From the cell containing the given text, extract its center point as [X, Y] coordinate. 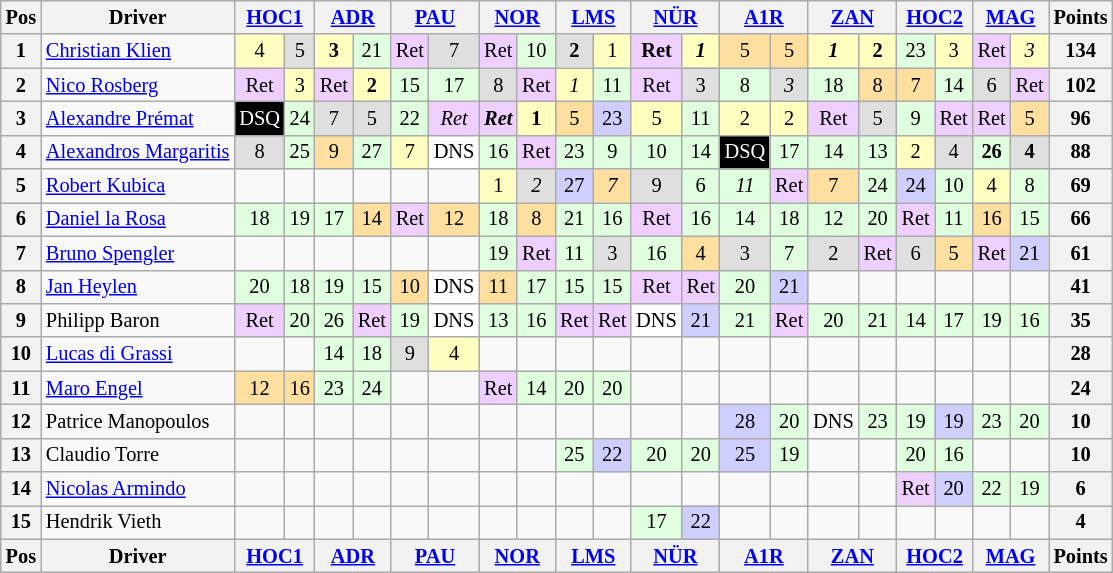
Daniel la Rosa [138, 219]
Robert Kubica [138, 186]
134 [1081, 51]
Maro Engel [138, 388]
Nicolas Armindo [138, 489]
66 [1081, 219]
35 [1081, 320]
61 [1081, 253]
Alexandros Margaritis [138, 152]
Alexandre Prémat [138, 118]
41 [1081, 287]
Jan Heylen [138, 287]
Christian Klien [138, 51]
Lucas di Grassi [138, 354]
Claudio Torre [138, 455]
Nico Rosberg [138, 85]
96 [1081, 118]
102 [1081, 85]
69 [1081, 186]
88 [1081, 152]
Patrice Manopoulos [138, 421]
Bruno Spengler [138, 253]
Hendrik Vieth [138, 522]
Philipp Baron [138, 320]
